Capture the cell that displays the provided text and extract its (x, y) central coordinate. 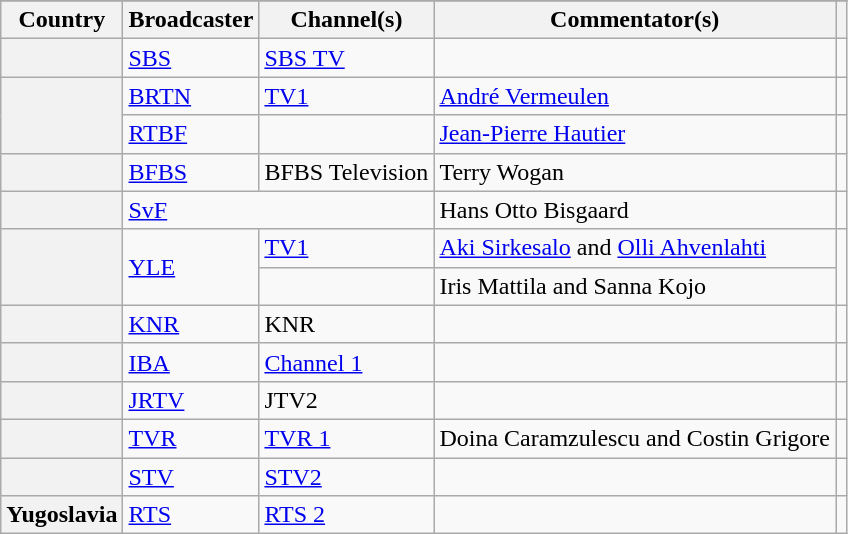
Aki Sirkesalo and Olli Ahvenlahti (635, 248)
SvF (278, 210)
JTV2 (346, 400)
STV (191, 477)
Yugoslavia (62, 515)
YLE (191, 267)
BFBS (191, 172)
Jean-Pierre Hautier (635, 134)
André Vermeulen (635, 96)
Doina Caramzulescu and Costin Grigore (635, 438)
BFBS Television (346, 172)
BRTN (191, 96)
Channel(s) (346, 20)
Country (62, 20)
Iris Mattila and Sanna Kojo (635, 286)
TVR 1 (346, 438)
Broadcaster (191, 20)
Channel 1 (346, 362)
JRTV (191, 400)
SBS (191, 58)
Commentator(s) (635, 20)
Terry Wogan (635, 172)
SBS TV (346, 58)
TVR (191, 438)
RTS (191, 515)
RTS 2 (346, 515)
IBA (191, 362)
RTBF (191, 134)
STV2 (346, 477)
Hans Otto Bisgaard (635, 210)
